Output the (x, y) coordinate of the center of the cell containing the given text.  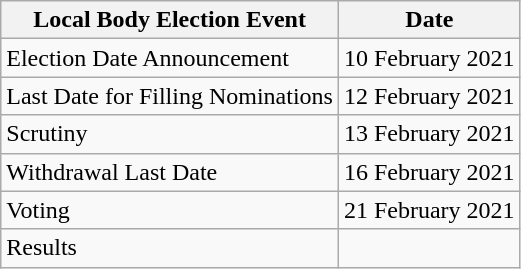
Scrutiny (170, 134)
10 February 2021 (429, 58)
Local Body Election Event (170, 20)
16 February 2021 (429, 172)
Voting (170, 210)
Results (170, 248)
13 February 2021 (429, 134)
Last Date for Filling Nominations (170, 96)
Date (429, 20)
Election Date Announcement (170, 58)
12 February 2021 (429, 96)
Withdrawal Last Date (170, 172)
21 February 2021 (429, 210)
